From the cell containing the given text, extract its center point as [x, y] coordinate. 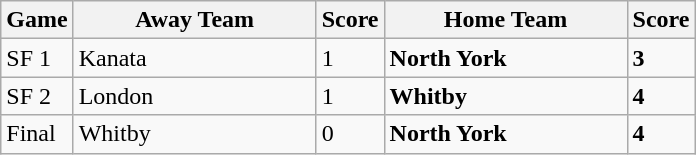
SF 1 [37, 58]
0 [350, 134]
3 [661, 58]
Home Team [506, 20]
Kanata [194, 58]
London [194, 96]
SF 2 [37, 96]
Away Team [194, 20]
Final [37, 134]
Game [37, 20]
